From the cell containing the given text, extract its center point as (x, y) coordinate. 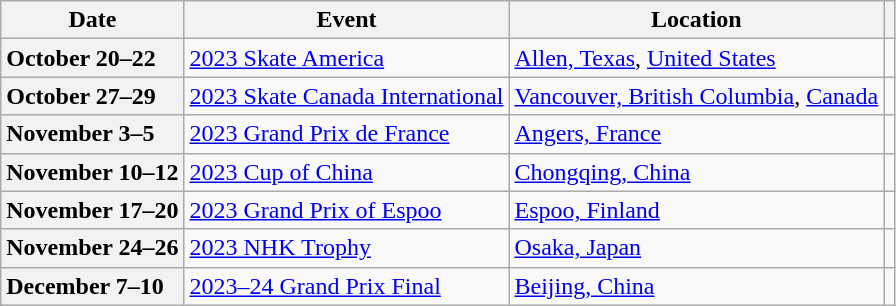
Beijing, China (696, 286)
Date (92, 20)
2023 Grand Prix of Espoo (346, 210)
Vancouver, British Columbia, Canada (696, 96)
Event (346, 20)
2023–24 Grand Prix Final (346, 286)
October 20–22 (92, 58)
Chongqing, China (696, 172)
2023 Cup of China (346, 172)
2023 Skate America (346, 58)
November 17–20 (92, 210)
Espoo, Finland (696, 210)
Osaka, Japan (696, 248)
Angers, France (696, 134)
November 10–12 (92, 172)
2023 Skate Canada International (346, 96)
October 27–29 (92, 96)
Allen, Texas, United States (696, 58)
Location (696, 20)
2023 NHK Trophy (346, 248)
November 3–5 (92, 134)
2023 Grand Prix de France (346, 134)
December 7–10 (92, 286)
November 24–26 (92, 248)
